From the cell containing the given text, extract its center point as [X, Y] coordinate. 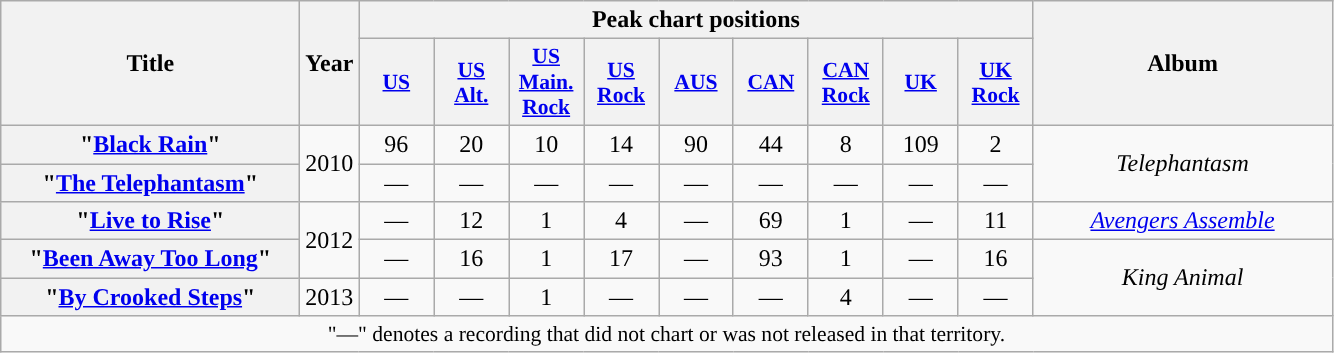
44 [770, 144]
20 [472, 144]
14 [622, 144]
Telephantasm [1182, 163]
"The Telephantasm" [150, 183]
2 [996, 144]
AUS [696, 82]
USAlt. [472, 82]
2012 [330, 240]
Year [330, 64]
93 [770, 259]
12 [472, 221]
"Been Away Too Long" [150, 259]
2010 [330, 163]
11 [996, 221]
"Live to Rise" [150, 221]
2013 [330, 297]
10 [546, 144]
8 [846, 144]
96 [396, 144]
US [396, 82]
"Black Rain" [150, 144]
109 [920, 144]
Title [150, 64]
Album [1182, 64]
UK [920, 82]
USRock [622, 82]
CANRock [846, 82]
King Animal [1182, 278]
"By Crooked Steps" [150, 297]
USMain. Rock [546, 82]
69 [770, 221]
Avengers Assemble [1182, 221]
90 [696, 144]
UKRock [996, 82]
17 [622, 259]
"—" denotes a recording that did not chart or was not released in that territory. [666, 334]
CAN [770, 82]
Peak chart positions [696, 20]
